Find where the given text appears and provide that cell's center as (X, Y) coordinate. 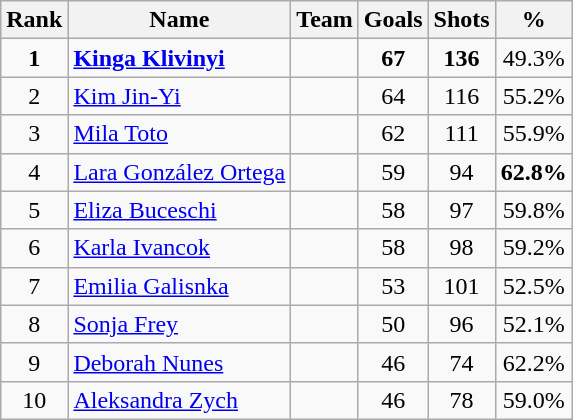
62 (393, 134)
3 (34, 134)
96 (462, 324)
49.3% (534, 58)
52.1% (534, 324)
59 (393, 172)
116 (462, 96)
52.5% (534, 286)
59.8% (534, 210)
Karla Ivancok (180, 248)
59.0% (534, 400)
59.2% (534, 248)
136 (462, 58)
78 (462, 400)
74 (462, 362)
Shots (462, 20)
Kim Jin-Yi (180, 96)
98 (462, 248)
Emilia Galisnka (180, 286)
101 (462, 286)
67 (393, 58)
94 (462, 172)
2 (34, 96)
Rank (34, 20)
64 (393, 96)
9 (34, 362)
Mila Toto (180, 134)
10 (34, 400)
7 (34, 286)
8 (34, 324)
55.2% (534, 96)
Lara González Ortega (180, 172)
Eliza Buceschi (180, 210)
Name (180, 20)
4 (34, 172)
50 (393, 324)
111 (462, 134)
% (534, 20)
1 (34, 58)
97 (462, 210)
62.2% (534, 362)
Aleksandra Zych (180, 400)
62.8% (534, 172)
Deborah Nunes (180, 362)
Sonja Frey (180, 324)
Goals (393, 20)
Team (325, 20)
Kinga Klivinyi (180, 58)
6 (34, 248)
55.9% (534, 134)
53 (393, 286)
5 (34, 210)
